Return the (x, y) coordinate for the center point of the cell that contains the specified text.  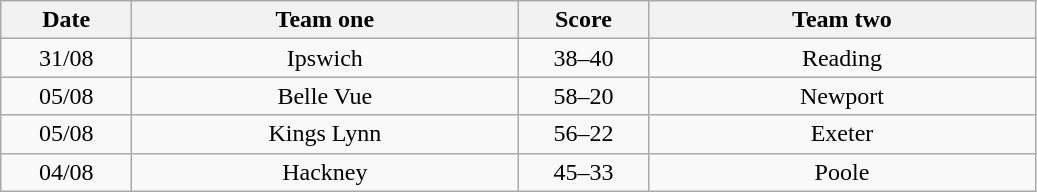
Date (66, 20)
Reading (842, 58)
38–40 (584, 58)
Score (584, 20)
58–20 (584, 96)
Belle Vue (325, 96)
Kings Lynn (325, 134)
56–22 (584, 134)
Team one (325, 20)
Hackney (325, 172)
Newport (842, 96)
31/08 (66, 58)
04/08 (66, 172)
Team two (842, 20)
Exeter (842, 134)
45–33 (584, 172)
Ipswich (325, 58)
Poole (842, 172)
